Output the [x, y] coordinate of the center of the cell containing the given text.  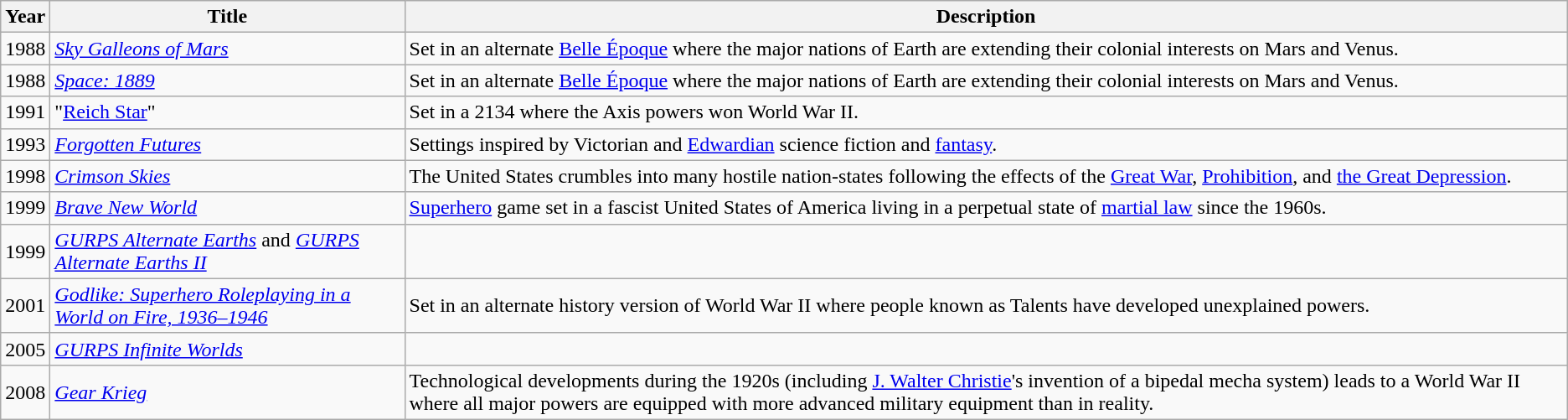
Brave New World [228, 208]
Space: 1889 [228, 80]
Year [25, 17]
The United States crumbles into many hostile nation-states following the effects of the Great War, Prohibition, and the Great Depression. [986, 176]
2008 [25, 392]
Gear Krieg [228, 392]
Superhero game set in a fascist United States of America living in a perpetual state of martial law since the 1960s. [986, 208]
Description [986, 17]
"Reich Star" [228, 112]
1993 [25, 144]
Title [228, 17]
2005 [25, 349]
GURPS Alternate Earths and GURPS Alternate Earths II [228, 251]
1991 [25, 112]
GURPS Infinite Worlds [228, 349]
Sky Galleons of Mars [228, 49]
Forgotten Futures [228, 144]
Settings inspired by Victorian and Edwardian science fiction and fantasy. [986, 144]
Godlike: Superhero Roleplaying in a World on Fire, 1936–1946 [228, 305]
Set in a 2134 where the Axis powers won World War II. [986, 112]
Crimson Skies [228, 176]
1998 [25, 176]
2001 [25, 305]
Set in an alternate history version of World War II where people known as Talents have developed unexplained powers. [986, 305]
